Locate the cell with the specified text and output its (X, Y) center coordinate. 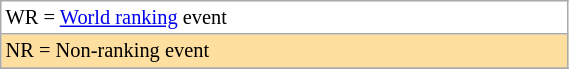
NR = Non-ranking event (284, 51)
WR = World ranking event (284, 17)
